Provide the [X, Y] coordinate of the cell's center where the given text is located.  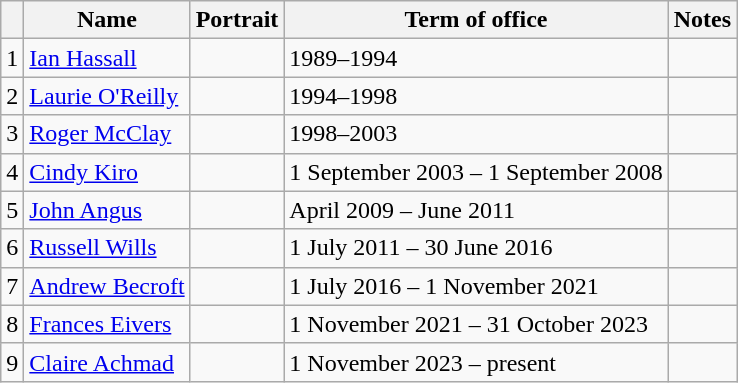
1 November 2023 – present [476, 362]
Andrew Becroft [107, 286]
7 [12, 286]
5 [12, 210]
2 [12, 96]
Notes [702, 20]
Russell Wills [107, 248]
4 [12, 172]
Cindy Kiro [107, 172]
John Angus [107, 210]
Frances Eivers [107, 324]
1 September 2003 – 1 September 2008 [476, 172]
1 July 2016 – 1 November 2021 [476, 286]
Portrait [237, 20]
Roger McClay [107, 134]
1994–1998 [476, 96]
1 November 2021 – 31 October 2023 [476, 324]
Ian Hassall [107, 58]
1989–1994 [476, 58]
Laurie O'Reilly [107, 96]
Term of office [476, 20]
April 2009 – June 2011 [476, 210]
Name [107, 20]
8 [12, 324]
1 July 2011 – 30 June 2016 [476, 248]
1998–2003 [476, 134]
6 [12, 248]
Claire Achmad [107, 362]
3 [12, 134]
1 [12, 58]
9 [12, 362]
